Pinpoint the cell where the given text exists, returning its (x, y) midpoint coordinate. 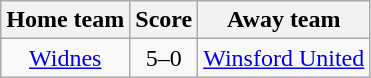
Widnes (66, 58)
Away team (284, 20)
Winsford United (284, 58)
Home team (66, 20)
5–0 (164, 58)
Score (164, 20)
